Provide the [X, Y] coordinate of the cell's center where the given text is located.  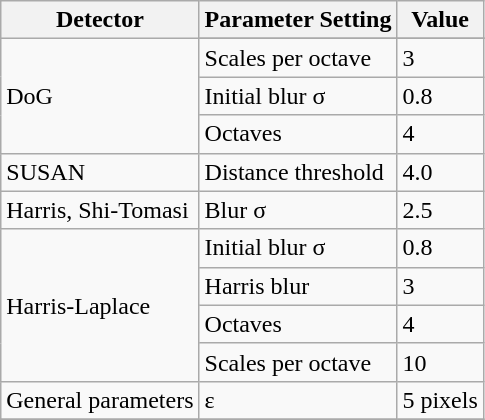
SUSAN [100, 172]
Distance threshold [298, 172]
Harris, Shi-Tomasi [100, 210]
5 pixels [440, 400]
DoG [100, 96]
10 [440, 362]
ε [298, 400]
Harris blur [298, 286]
Harris-Laplace [100, 305]
General parameters [100, 400]
Parameter Setting [298, 20]
4.0 [440, 172]
2.5 [440, 210]
Value [440, 20]
Blur σ [298, 210]
Detector [100, 20]
